Return [X, Y] of the center of cell containing provided text 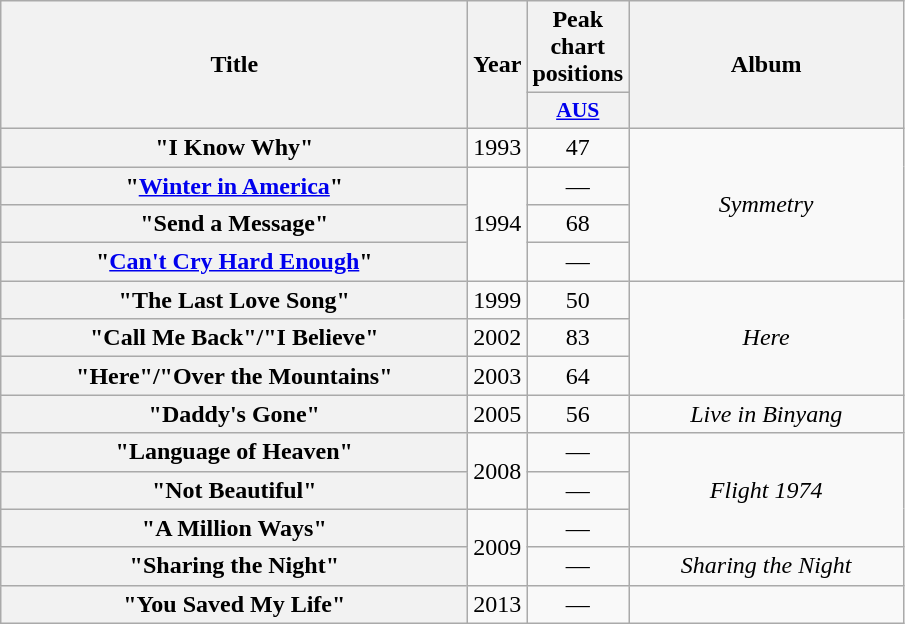
"Call Me Back"/"I Believe" [234, 338]
AUS [578, 111]
2008 [498, 471]
47 [578, 147]
2005 [498, 414]
64 [578, 376]
56 [578, 414]
Year [498, 65]
"Send a Message" [234, 224]
"Here"/"Over the Mountains" [234, 376]
68 [578, 224]
2009 [498, 547]
Here [766, 338]
Peak chart positions [578, 47]
Sharing the Night [766, 566]
1993 [498, 147]
"I Know Why" [234, 147]
"Not Beautiful" [234, 490]
83 [578, 338]
Symmetry [766, 204]
2002 [498, 338]
2013 [498, 604]
"Can't Cry Hard Enough" [234, 262]
2003 [498, 376]
1994 [498, 223]
Flight 1974 [766, 490]
"A Million Ways" [234, 528]
"Daddy's Gone" [234, 414]
1999 [498, 300]
"Winter in America" [234, 185]
"Sharing the Night" [234, 566]
50 [578, 300]
Live in Binyang [766, 414]
"You Saved My Life" [234, 604]
"The Last Love Song" [234, 300]
"Language of Heaven" [234, 452]
Title [234, 65]
Album [766, 65]
